Return (x, y) of the center of cell containing provided text 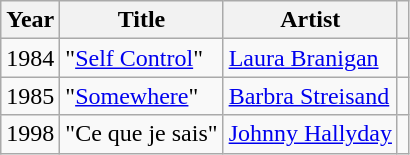
Year (30, 20)
"Self Control" (142, 58)
Artist (310, 20)
1998 (30, 134)
Title (142, 20)
"Ce que je sais" (142, 134)
Laura Branigan (310, 58)
1984 (30, 58)
1985 (30, 96)
Johnny Hallyday (310, 134)
Barbra Streisand (310, 96)
"Somewhere" (142, 96)
